For the text-containing cell, return its midpoint in [x, y] coordinate format. 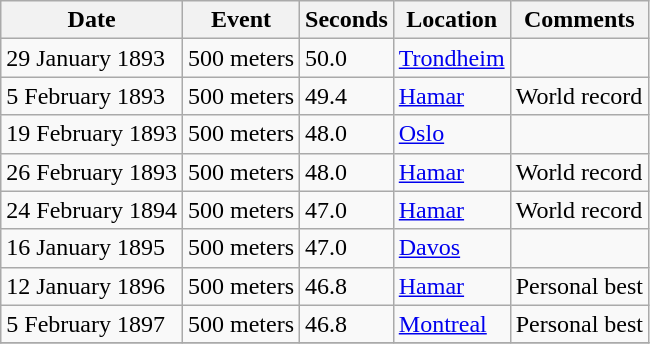
Montreal [452, 324]
16 January 1895 [92, 248]
Location [452, 20]
Seconds [347, 20]
5 February 1897 [92, 324]
26 February 1893 [92, 172]
Davos [452, 248]
50.0 [347, 58]
19 February 1893 [92, 134]
Oslo [452, 134]
Date [92, 20]
12 January 1896 [92, 286]
29 January 1893 [92, 58]
Event [240, 20]
Trondheim [452, 58]
Comments [579, 20]
5 February 1893 [92, 96]
24 February 1894 [92, 210]
49.4 [347, 96]
